Capture the cell that displays the provided text and extract its (X, Y) central coordinate. 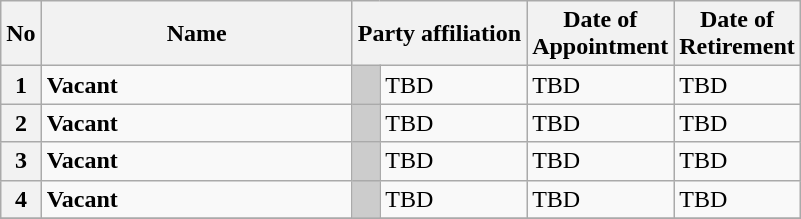
Name (196, 34)
Party affiliation (439, 34)
1 (21, 85)
Date of Retirement (738, 34)
3 (21, 161)
Date of Appointment (600, 34)
No (21, 34)
2 (21, 123)
4 (21, 199)
